Locate the cell with the specified text and output its [X, Y] center coordinate. 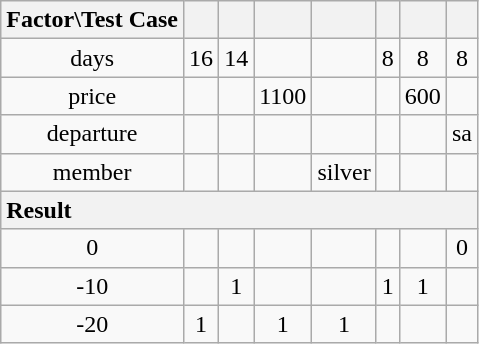
sa [462, 134]
-20 [92, 324]
silver [344, 172]
departure [92, 134]
price [92, 96]
1100 [283, 96]
14 [236, 58]
days [92, 58]
Result [240, 210]
Factor\Test Case [92, 20]
600 [422, 96]
member [92, 172]
-10 [92, 286]
16 [202, 58]
